Extract the (x, y) coordinate from the center of the cell holding the provided text.  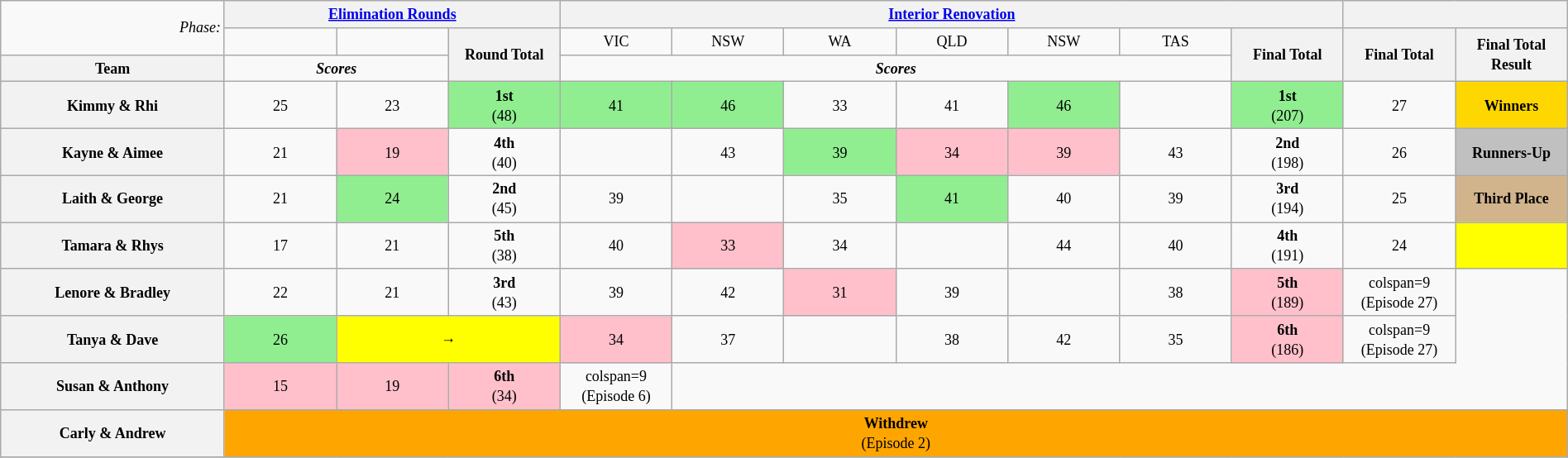
VIC (615, 41)
1st(207) (1287, 106)
QLD (951, 41)
Withdrew(Episode 2) (896, 433)
Elimination Rounds (392, 15)
44 (1064, 246)
22 (280, 293)
27 (1399, 106)
Phase: (112, 28)
5th(38) (504, 246)
WA (840, 41)
37 (728, 339)
Winners (1512, 106)
Kimmy & Rhi (112, 106)
Susan & Anthony (112, 387)
colspan=9 (Episode 6) (615, 387)
Runners-Up (1512, 152)
5th(189) (1287, 293)
15 (280, 387)
→ (448, 339)
Round Total (504, 55)
1st(48) (504, 106)
3rd(194) (1287, 198)
Final Total Result (1512, 55)
Kayne & Aimee (112, 152)
2nd(45) (504, 198)
23 (392, 106)
Carly & Andrew (112, 433)
Tanya & Dave (112, 339)
TAS (1176, 41)
Interior Renovation (951, 15)
2nd(198) (1287, 152)
6th(186) (1287, 339)
3rd(43) (504, 293)
4th(40) (504, 152)
6th(34) (504, 387)
Team (112, 68)
Lenore & Bradley (112, 293)
4th(191) (1287, 246)
31 (840, 293)
17 (280, 246)
Third Place (1512, 198)
Laith & George (112, 198)
Tamara & Rhys (112, 246)
